Return (X, Y) of the center of cell containing provided text 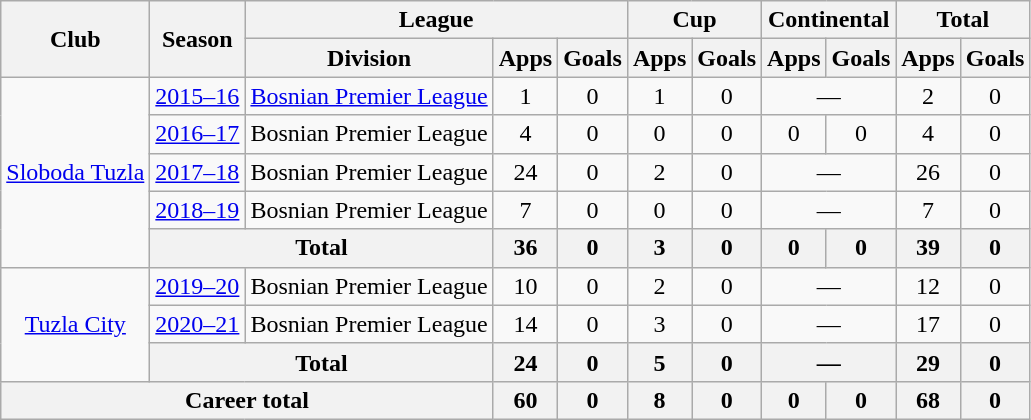
36 (525, 248)
29 (928, 362)
12 (928, 286)
Tuzla City (76, 324)
60 (525, 400)
Continental (829, 20)
2016–17 (198, 134)
10 (525, 286)
68 (928, 400)
2017–18 (198, 172)
5 (659, 362)
26 (928, 172)
2018–19 (198, 210)
Sloboda Tuzla (76, 172)
2020–21 (198, 324)
Season (198, 39)
2019–20 (198, 286)
17 (928, 324)
League (436, 20)
Division (369, 58)
14 (525, 324)
2015–16 (198, 96)
Cup (694, 20)
39 (928, 248)
8 (659, 400)
Club (76, 39)
Career total (247, 400)
